Determine the [x, y] coordinate at the center of the cell enclosing the given text.  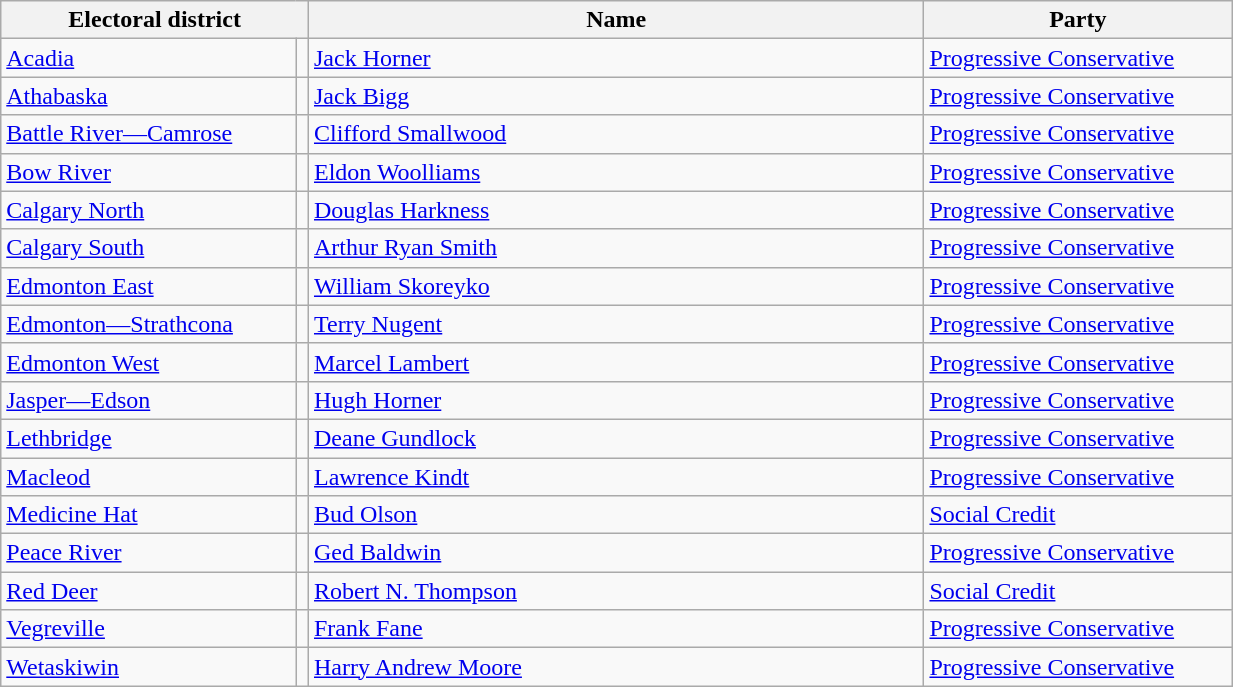
William Skoreyko [616, 286]
Robert N. Thompson [616, 591]
Bud Olson [616, 515]
Jack Bigg [616, 96]
Lawrence Kindt [616, 477]
Arthur Ryan Smith [616, 248]
Frank Fane [616, 629]
Electoral district [155, 20]
Hugh Horner [616, 400]
Edmonton West [148, 362]
Eldon Woolliams [616, 172]
Ged Baldwin [616, 553]
Name [616, 20]
Deane Gundlock [616, 438]
Edmonton—Strathcona [148, 324]
Athabaska [148, 96]
Medicine Hat [148, 515]
Jack Horner [616, 58]
Terry Nugent [616, 324]
Clifford Smallwood [616, 134]
Douglas Harkness [616, 210]
Party [1078, 20]
Harry Andrew Moore [616, 667]
Edmonton East [148, 286]
Calgary South [148, 248]
Battle River—Camrose [148, 134]
Bow River [148, 172]
Vegreville [148, 629]
Lethbridge [148, 438]
Jasper—Edson [148, 400]
Peace River [148, 553]
Wetaskiwin [148, 667]
Calgary North [148, 210]
Red Deer [148, 591]
Marcel Lambert [616, 362]
Acadia [148, 58]
Macleod [148, 477]
